Return the [x, y] coordinate for the center point of the cell that contains the specified text.  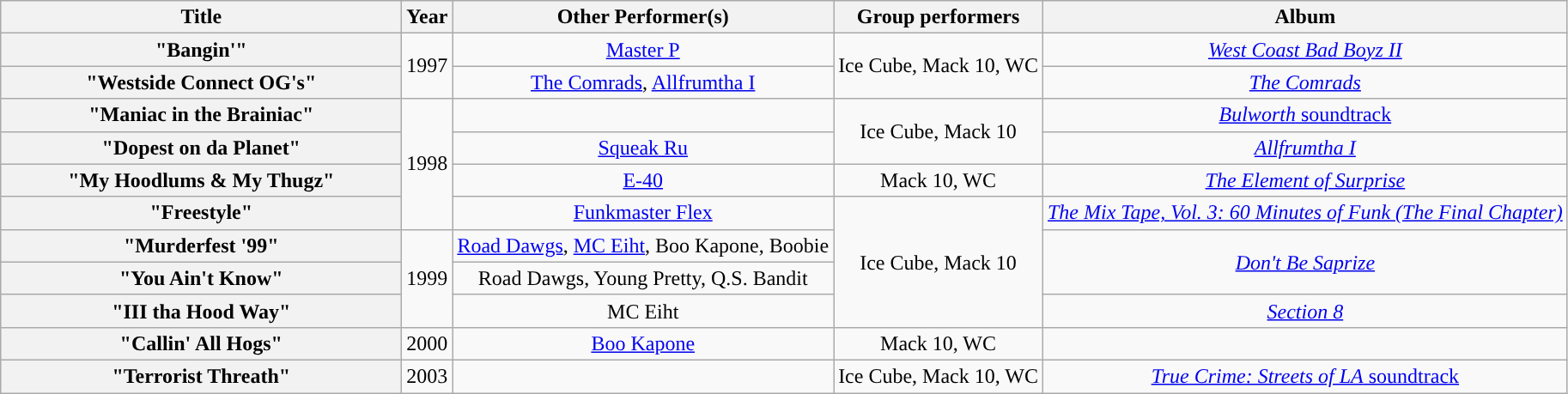
1998 [428, 164]
"You Ain't Know" [201, 278]
Title [201, 17]
True Crime: Streets of LA soundtrack [1305, 376]
Album [1305, 17]
The Comrads, Allfrumtha I [643, 82]
Group performers [939, 17]
Boo Kapone [643, 343]
The Mix Tape, Vol. 3: 60 Minutes of Funk (The Final Chapter) [1305, 213]
"Terrorist Threath" [201, 376]
"Freestyle" [201, 213]
"Maniac in the Brainiac" [201, 115]
Squeak Ru [643, 148]
"Bangin'" [201, 50]
1997 [428, 66]
Year [428, 17]
"Westside Connect OG's" [201, 82]
West Coast Bad Boyz II [1305, 50]
"Callin' All Hogs" [201, 343]
"My Hoodlums & My Thugz" [201, 180]
Don't Be Saprize [1305, 262]
"Dopest on da Planet" [201, 148]
"III tha Hood Way" [201, 311]
Road Dawgs, Young Pretty, Q.S. Bandit [643, 278]
Master P [643, 50]
Road Dawgs, MC Eiht, Boo Kapone, Boobie [643, 245]
Other Performer(s) [643, 17]
2000 [428, 343]
The Element of Surprise [1305, 180]
1999 [428, 278]
Funkmaster Flex [643, 213]
Section 8 [1305, 311]
The Comrads [1305, 82]
2003 [428, 376]
MC Eiht [643, 311]
E-40 [643, 180]
"Murderfest '99" [201, 245]
Bulworth soundtrack [1305, 115]
Allfrumtha I [1305, 148]
